Extract the [X, Y] coordinate from the center of the cell holding the provided text.  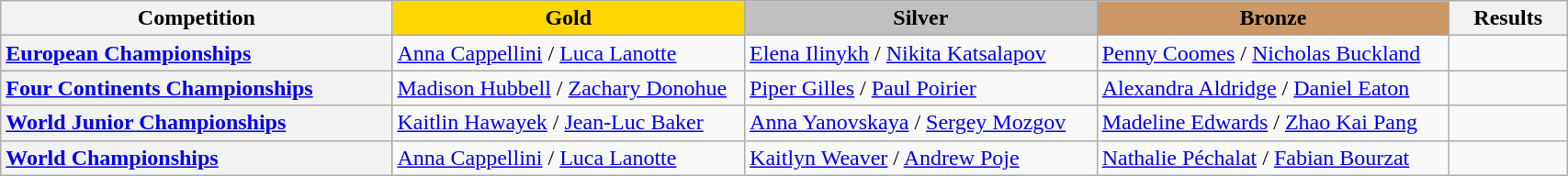
Alexandra Aldridge / Daniel Eaton [1273, 88]
Four Continents Championships [197, 88]
Piper Gilles / Paul Poirier [921, 88]
Gold [569, 18]
Madison Hubbell / Zachary Donohue [569, 88]
Anna Yanovskaya / Sergey Mozgov [921, 123]
Silver [921, 18]
European Championships [197, 53]
Results [1508, 18]
World Championships [197, 158]
Penny Coomes / Nicholas Buckland [1273, 53]
Nathalie Péchalat / Fabian Bourzat [1273, 158]
Competition [197, 18]
Bronze [1273, 18]
Kaitlin Hawayek / Jean-Luc Baker [569, 123]
Madeline Edwards / Zhao Kai Pang [1273, 123]
Kaitlyn Weaver / Andrew Poje [921, 158]
Elena Ilinykh / Nikita Katsalapov [921, 53]
World Junior Championships [197, 123]
